Determine the [X, Y] coordinate at the center of the cell enclosing the given text.  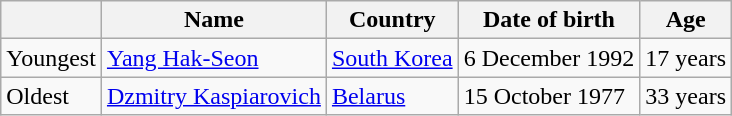
17 years [686, 58]
Date of birth [549, 20]
Belarus [392, 96]
Yang Hak-Seon [214, 58]
15 October 1977 [549, 96]
6 December 1992 [549, 58]
Dzmitry Kaspiarovich [214, 96]
Oldest [52, 96]
Youngest [52, 58]
Age [686, 20]
Name [214, 20]
33 years [686, 96]
South Korea [392, 58]
Country [392, 20]
